Extract the [x, y] coordinate from the center of the cell holding the provided text.  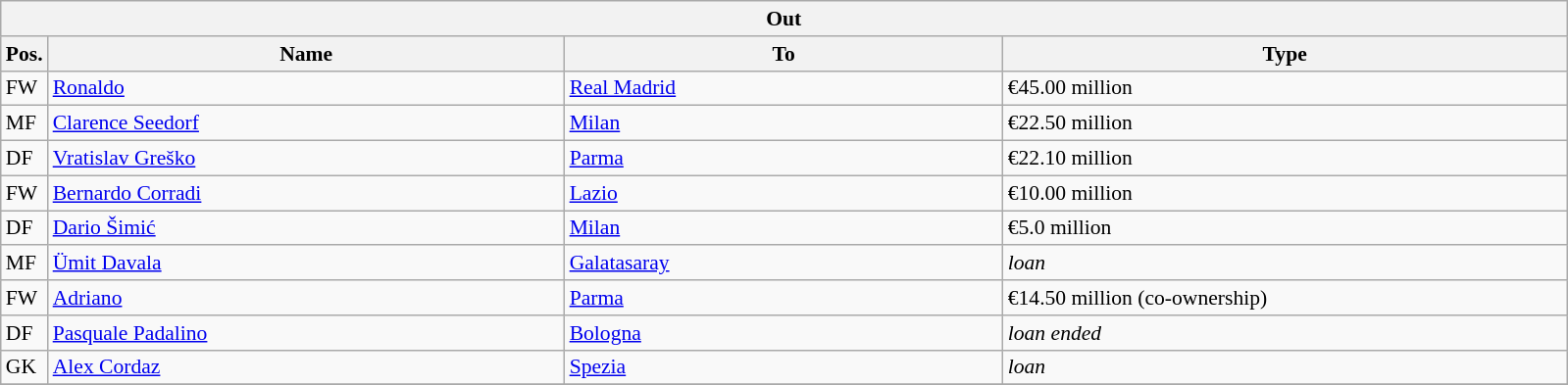
€45.00 million [1285, 88]
Alex Cordaz [306, 367]
€22.10 million [1285, 159]
€10.00 million [1285, 193]
Ümit Davala [306, 264]
€5.0 million [1285, 228]
Ronaldo [306, 88]
Type [1285, 54]
Pasquale Padalino [306, 333]
Lazio [784, 193]
Bernardo Corradi [306, 193]
Pos. [25, 54]
Clarence Seedorf [306, 123]
Vratislav Greško [306, 159]
GK [25, 367]
€14.50 million (co-ownership) [1285, 298]
Bologna [784, 333]
Name [306, 54]
Spezia [784, 367]
Out [784, 19]
Real Madrid [784, 88]
Dario Šimić [306, 228]
Adriano [306, 298]
To [784, 54]
Galatasaray [784, 264]
€22.50 million [1285, 123]
loan ended [1285, 333]
